Locate the cell with the specified text and output its [X, Y] center coordinate. 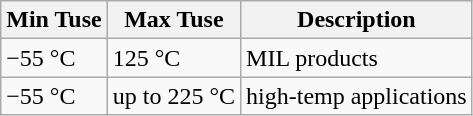
Description [357, 20]
Min Tuse [54, 20]
Max Tuse [174, 20]
high-temp applications [357, 96]
up to 225 °C [174, 96]
MIL products [357, 58]
125 °C [174, 58]
